Scan for the cell matching the given text and deliver its [X, Y] coordinate at center. 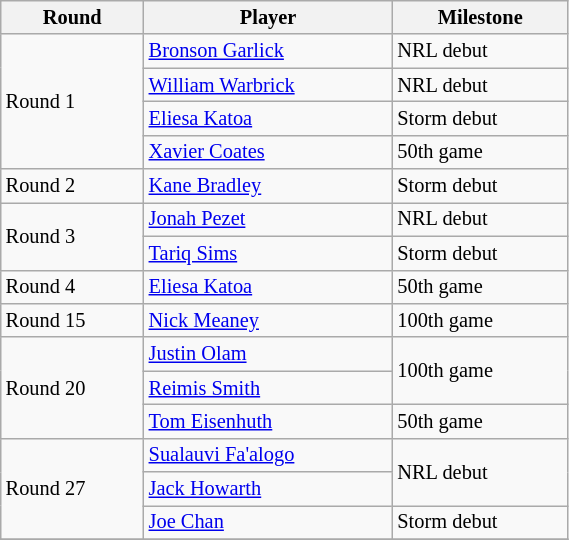
Reimis Smith [268, 388]
Bronson Garlick [268, 51]
Sualauvi Fa'alogo [268, 455]
Jack Howarth [268, 489]
Justin Olam [268, 354]
Milestone [480, 17]
Jonah Pezet [268, 219]
Round 20 [72, 388]
Nick Meaney [268, 320]
Round 27 [72, 488]
William Warbrick [268, 85]
Xavier Coates [268, 152]
Joe Chan [268, 522]
Round 2 [72, 186]
Round 3 [72, 236]
Tariq Sims [268, 253]
Round 15 [72, 320]
Round 4 [72, 287]
Round 1 [72, 102]
Kane Bradley [268, 186]
Tom Eisenhuth [268, 421]
Round [72, 17]
Player [268, 17]
